Provide the (x, y) coordinate of the cell's center where the given text is located.  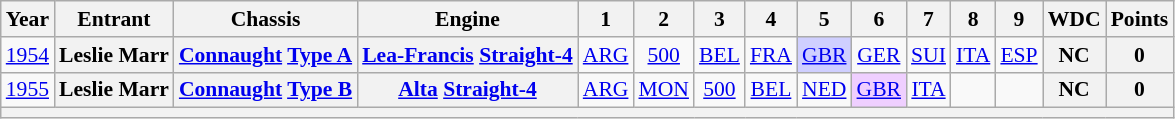
1 (606, 19)
3 (720, 19)
Connaught Type B (266, 90)
Lea-Francis Straight-4 (468, 55)
Chassis (266, 19)
MON (664, 90)
2 (664, 19)
SUI (928, 55)
7 (928, 19)
Entrant (114, 19)
9 (1018, 19)
Year (28, 19)
6 (880, 19)
WDC (1074, 19)
GER (880, 55)
Points (1140, 19)
Engine (468, 19)
NED (824, 90)
Connaught Type A (266, 55)
5 (824, 19)
8 (973, 19)
4 (771, 19)
ESP (1018, 55)
FRA (771, 55)
1954 (28, 55)
1955 (28, 90)
Alta Straight-4 (468, 90)
